Return the (x, y) coordinate for the center point of the cell that contains the specified text.  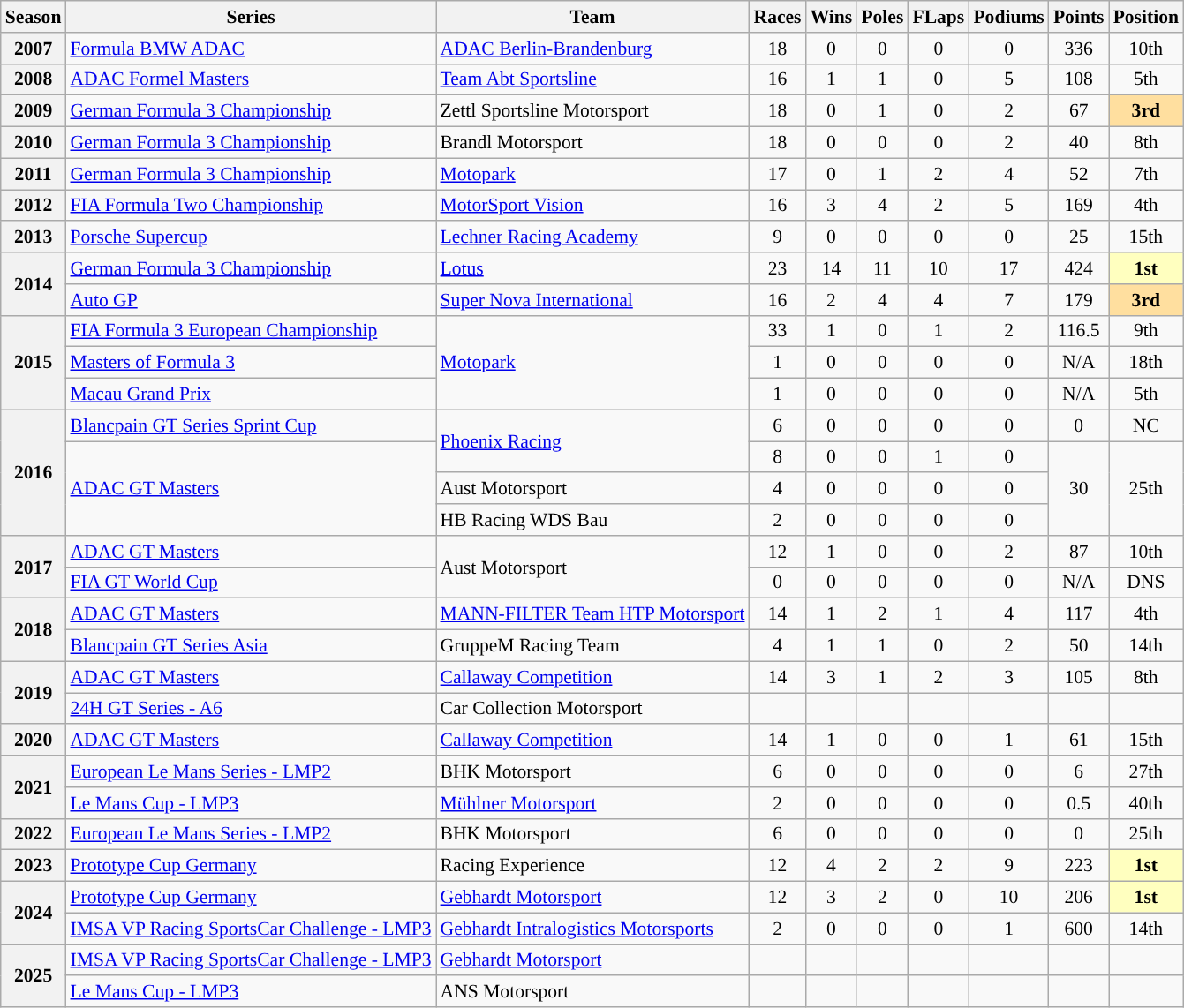
MANN-FILTER Team HTP Motorsport (593, 614)
FLaps (938, 17)
2023 (34, 866)
Wins (832, 17)
33 (778, 331)
Racing Experience (593, 866)
Poles (882, 17)
ADAC Berlin-Brandenburg (593, 49)
Porsche Supercup (251, 237)
Lotus (593, 268)
116.5 (1079, 331)
117 (1079, 614)
DNS (1146, 583)
2021 (34, 787)
11 (882, 268)
9th (1146, 331)
24H GT Series - A6 (251, 709)
Team (593, 17)
ADAC Formel Masters (251, 79)
40 (1079, 143)
2011 (34, 174)
GruppeM Racing Team (593, 646)
2008 (34, 79)
2010 (34, 143)
Blancpain GT Series Sprint Cup (251, 425)
0.5 (1079, 803)
179 (1079, 300)
2024 (34, 913)
61 (1079, 741)
600 (1079, 929)
Races (778, 17)
Mühlner Motorsport (593, 803)
2017 (34, 567)
2022 (34, 834)
Team Abt Sportsline (593, 79)
206 (1079, 898)
2025 (34, 976)
2009 (34, 111)
25 (1079, 237)
MotorSport Vision (593, 206)
Zettl Sportsline Motorsport (593, 111)
2019 (34, 692)
2018 (34, 630)
Masters of Formula 3 (251, 363)
Position (1146, 17)
Super Nova International (593, 300)
HB Racing WDS Bau (593, 520)
2013 (34, 237)
50 (1079, 646)
Podiums (1008, 17)
FIA GT World Cup (251, 583)
2020 (34, 741)
Phoenix Racing (593, 441)
27th (1146, 771)
2014 (34, 284)
40th (1146, 803)
169 (1079, 206)
2015 (34, 362)
336 (1079, 49)
Auto GP (251, 300)
Points (1079, 17)
424 (1079, 268)
18th (1146, 363)
2012 (34, 206)
ANS Motorsport (593, 992)
52 (1079, 174)
Brandl Motorsport (593, 143)
Series (251, 17)
108 (1079, 79)
Car Collection Motorsport (593, 709)
105 (1079, 677)
30 (1079, 489)
8 (778, 457)
NC (1146, 425)
Season (34, 17)
2007 (34, 49)
Formula BMW ADAC (251, 49)
Blancpain GT Series Asia (251, 646)
23 (778, 268)
67 (1079, 111)
7 (1008, 300)
FIA Formula 3 European Championship (251, 331)
87 (1079, 552)
7th (1146, 174)
Macau Grand Prix (251, 395)
2016 (34, 472)
Gebhardt Intralogistics Motorsports (593, 929)
Lechner Racing Academy (593, 237)
FIA Formula Two Championship (251, 206)
223 (1079, 866)
